Find where the given text appears and provide that cell's center as [X, Y] coordinate. 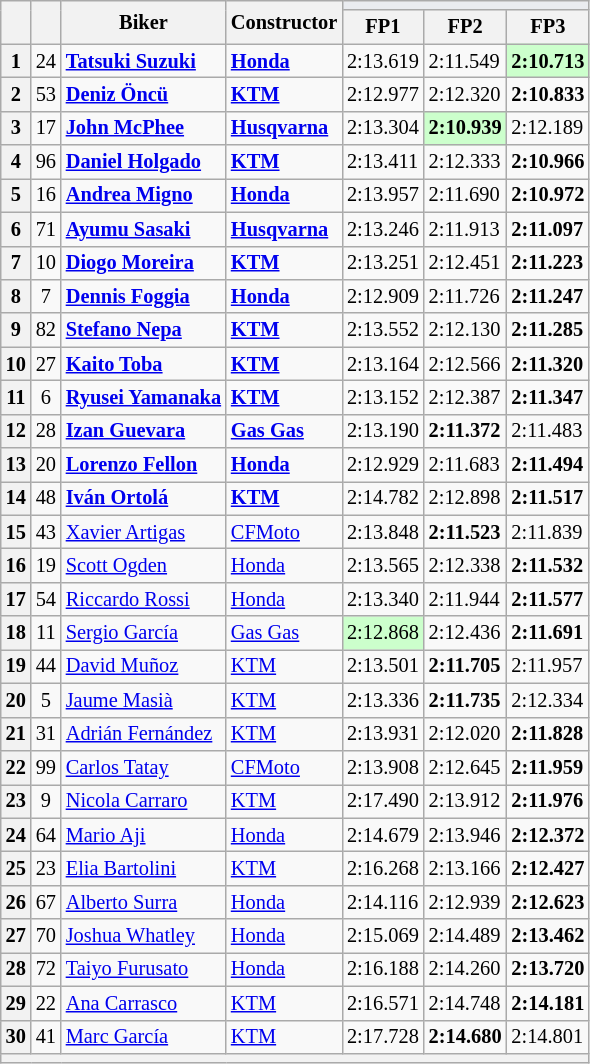
Biker [144, 22]
70 [46, 936]
2 [16, 94]
1 [16, 61]
26 [16, 902]
4 [16, 162]
2:12.387 [466, 397]
Taiyo Furusato [144, 969]
Ana Carrasco [144, 1003]
14 [16, 498]
2:13.848 [383, 532]
2:14.782 [383, 498]
2:10.939 [466, 128]
Izan Guevara [144, 431]
2:13.340 [383, 599]
3 [16, 128]
FP3 [548, 27]
2:11.691 [548, 633]
2:12.427 [548, 868]
2:14.116 [383, 902]
2:11.223 [548, 263]
2:12.436 [466, 633]
2:12.020 [466, 734]
2:12.623 [548, 902]
Alberto Surra [144, 902]
2:11.976 [548, 801]
Adrián Fernández [144, 734]
2:11.285 [548, 330]
25 [16, 868]
2:11.494 [548, 465]
31 [46, 734]
2:12.320 [466, 94]
Kaito Toba [144, 364]
2:12.333 [466, 162]
Marc García [144, 1037]
Daniel Holgado [144, 162]
Lorenzo Fellon [144, 465]
Tatsuki Suzuki [144, 61]
54 [46, 599]
2:12.566 [466, 364]
2:11.532 [548, 565]
2:13.152 [383, 397]
2:11.523 [466, 532]
Jaume Masià [144, 700]
2:13.552 [383, 330]
David Muñoz [144, 666]
82 [46, 330]
15 [16, 532]
2:11.705 [466, 666]
Scott Ogden [144, 565]
2:13.246 [383, 229]
2:16.571 [383, 1003]
2:17.728 [383, 1037]
2:16.268 [383, 868]
2:12.939 [466, 902]
2:11.517 [548, 498]
2:13.164 [383, 364]
2:13.908 [383, 767]
2:11.549 [466, 61]
Deniz Öncü [144, 94]
2:13.462 [548, 936]
2:12.372 [548, 835]
96 [46, 162]
41 [46, 1037]
2:14.801 [548, 1037]
2:11.690 [466, 195]
2:16.188 [383, 969]
2:12.334 [548, 700]
2:11.735 [466, 700]
2:13.957 [383, 195]
Mario Aji [144, 835]
2:11.577 [548, 599]
2:12.898 [466, 498]
72 [46, 969]
2:13.565 [383, 565]
Xavier Artigas [144, 532]
2:14.680 [466, 1037]
2:11.828 [548, 734]
2:11.247 [548, 296]
64 [46, 835]
Elia Bartolini [144, 868]
2:13.411 [383, 162]
18 [16, 633]
2:12.909 [383, 296]
2:11.347 [548, 397]
2:12.645 [466, 767]
2:14.679 [383, 835]
67 [46, 902]
48 [46, 498]
2:13.912 [466, 801]
2:11.959 [548, 767]
44 [46, 666]
FP2 [466, 27]
Diogo Moreira [144, 263]
2:10.972 [548, 195]
FP1 [383, 27]
2:11.957 [548, 666]
53 [46, 94]
2:14.748 [466, 1003]
2:12.868 [383, 633]
2:17.490 [383, 801]
2:14.489 [466, 936]
2:13.190 [383, 431]
2:13.720 [548, 969]
2:13.931 [383, 734]
2:15.069 [383, 936]
Sergio García [144, 633]
2:10.966 [548, 162]
43 [46, 532]
Iván Ortolá [144, 498]
2:11.097 [548, 229]
71 [46, 229]
2:12.929 [383, 465]
2:13.501 [383, 666]
Ryusei Yamanaka [144, 397]
2:11.372 [466, 431]
2:12.189 [548, 128]
2:11.320 [548, 364]
2:11.944 [466, 599]
Riccardo Rossi [144, 599]
Ayumu Sasaki [144, 229]
99 [46, 767]
2:12.338 [466, 565]
30 [16, 1037]
Nicola Carraro [144, 801]
2:13.946 [466, 835]
Carlos Tatay [144, 767]
Andrea Migno [144, 195]
2:10.713 [548, 61]
2:11.913 [466, 229]
2:12.451 [466, 263]
2:13.304 [383, 128]
21 [16, 734]
Stefano Nepa [144, 330]
8 [16, 296]
2:12.130 [466, 330]
2:12.977 [383, 94]
2:11.483 [548, 431]
2:13.166 [466, 868]
2:11.839 [548, 532]
John McPhee [144, 128]
2:13.251 [383, 263]
2:14.260 [466, 969]
12 [16, 431]
2:11.726 [466, 296]
2:10.833 [548, 94]
2:11.683 [466, 465]
2:13.336 [383, 700]
2:13.619 [383, 61]
Dennis Foggia [144, 296]
Constructor [284, 22]
2:14.181 [548, 1003]
13 [16, 465]
29 [16, 1003]
Joshua Whatley [144, 936]
